Search for the cell housing the specified text and yield its (X, Y) center coordinate. 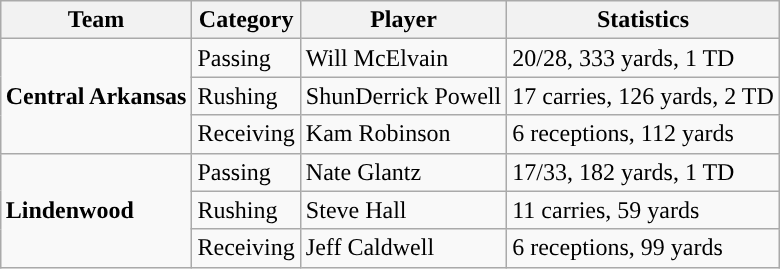
Category (246, 20)
Steve Hall (403, 210)
17/33, 182 yards, 1 TD (644, 172)
Will McElvain (403, 58)
Central Arkansas (96, 96)
Jeff Caldwell (403, 248)
Statistics (644, 20)
ShunDerrick Powell (403, 96)
6 receptions, 112 yards (644, 134)
Player (403, 20)
Lindenwood (96, 210)
17 carries, 126 yards, 2 TD (644, 96)
6 receptions, 99 yards (644, 248)
Kam Robinson (403, 134)
Team (96, 20)
Nate Glantz (403, 172)
20/28, 333 yards, 1 TD (644, 58)
11 carries, 59 yards (644, 210)
